Provide the [x, y] coordinate of the cell's center where the given text is located.  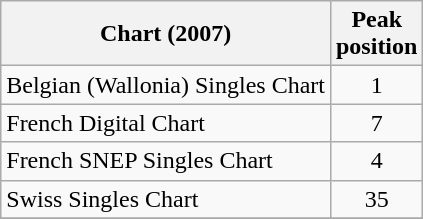
4 [376, 161]
35 [376, 199]
1 [376, 85]
Swiss Singles Chart [166, 199]
French Digital Chart [166, 123]
7 [376, 123]
Belgian (Wallonia) Singles Chart [166, 85]
French SNEP Singles Chart [166, 161]
Peakposition [376, 34]
Chart (2007) [166, 34]
